Determine the [X, Y] coordinate at the center of the cell enclosing the given text.  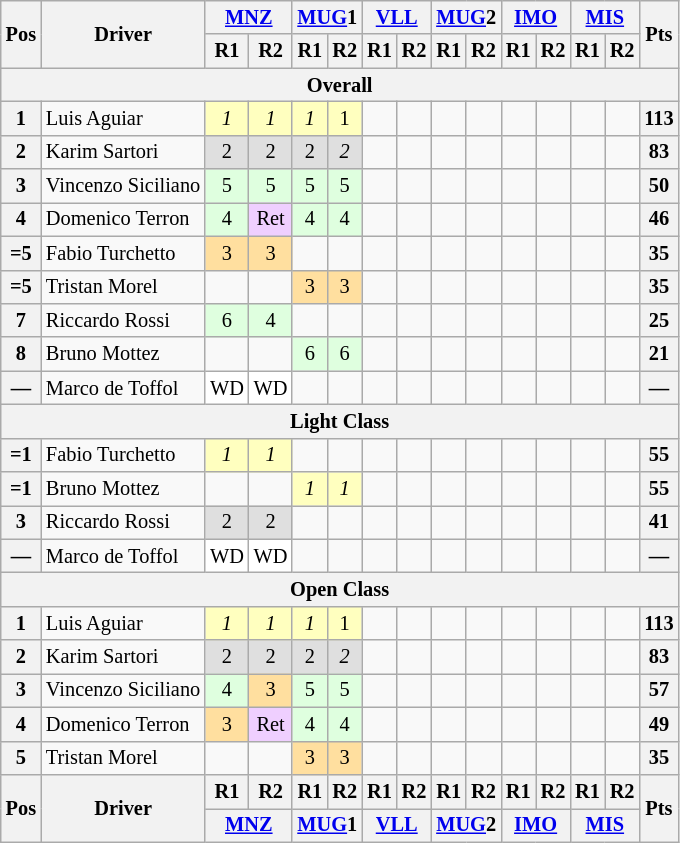
57 [658, 690]
41 [658, 522]
25 [658, 320]
Overall [340, 85]
21 [658, 354]
Open Class [340, 589]
8 [21, 354]
50 [658, 186]
Light Class [340, 421]
49 [658, 724]
7 [21, 320]
46 [658, 219]
